Return (X, Y) of the center of cell containing provided text 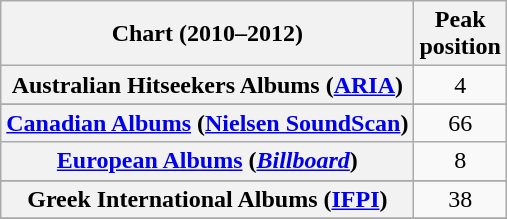
8 (460, 161)
38 (460, 199)
Peakposition (460, 34)
Chart (2010–2012) (208, 34)
Greek International Albums (IFPI) (208, 199)
European Albums (Billboard) (208, 161)
Canadian Albums (Nielsen SoundScan) (208, 123)
4 (460, 85)
66 (460, 123)
Australian Hitseekers Albums (ARIA) (208, 85)
